Determine the (x, y) coordinate at the center of the cell enclosing the given text.  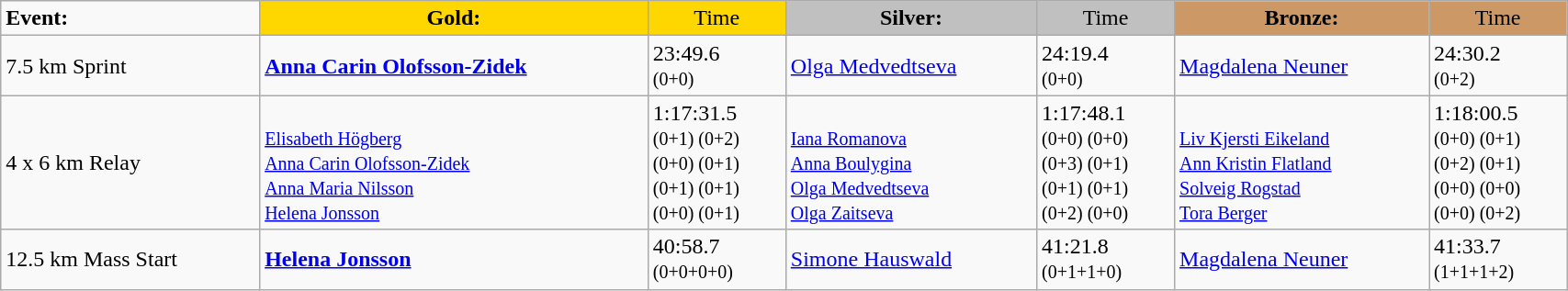
Elisabeth HögbergAnna Carin Olofsson-ZidekAnna Maria NilssonHelena Jonsson (454, 162)
Liv Kjersti EikelandAnn Kristin FlatlandSolveig RogstadTora Berger (1303, 162)
Silver: (911, 18)
41:33.7(1+1+1+2) (1498, 259)
Gold: (454, 18)
24:30.2(0+2) (1498, 66)
Helena Jonsson (454, 259)
23:49.6(0+0) (716, 66)
Bronze: (1303, 18)
1:17:48.1(0+0) (0+0)(0+3) (0+1)(0+1) (0+1)(0+2) (0+0) (1106, 162)
Iana RomanovaAnna BoulyginaOlga MedvedtsevaOlga Zaitseva (911, 162)
7.5 km Sprint (130, 66)
12.5 km Mass Start (130, 259)
4 x 6 km Relay (130, 162)
1:17:31.5(0+1) (0+2)(0+0) (0+1)(0+1) (0+1)(0+0) (0+1) (716, 162)
Olga Medvedtseva (911, 66)
24:19.4(0+0) (1106, 66)
40:58.7(0+0+0+0) (716, 259)
Anna Carin Olofsson-Zidek (454, 66)
Event: (130, 18)
41:21.8(0+1+1+0) (1106, 259)
1:18:00.5(0+0) (0+1)(0+2) (0+1)(0+0) (0+0)(0+0) (0+2) (1498, 162)
Simone Hauswald (911, 259)
